For the text-containing cell, return its midpoint in (x, y) coordinate format. 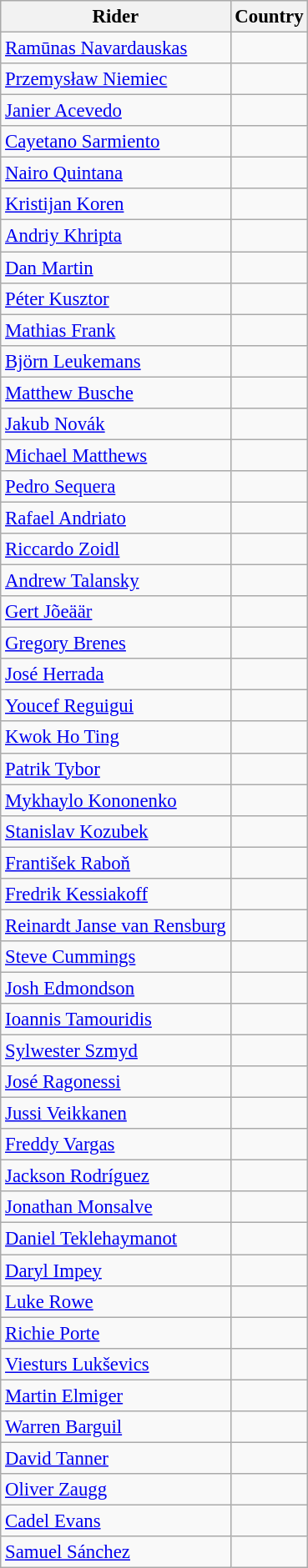
Cayetano Sarmiento (115, 142)
Mathias Frank (115, 330)
Fredrik Kessiakoff (115, 894)
Cadel Evans (115, 1520)
Pedro Sequera (115, 487)
Andrew Talansky (115, 581)
Freddy Vargas (115, 1145)
Jussi Veikkanen (115, 1114)
Kwok Ho Ting (115, 738)
Nairo Quintana (115, 173)
Martin Elmiger (115, 1395)
Youcef Reguigui (115, 706)
David Tanner (115, 1458)
Jackson Rodríguez (115, 1176)
Sylwester Szmyd (115, 1051)
Rider (115, 17)
Matthew Busche (115, 393)
Péter Kusztor (115, 298)
Stanislav Kozubek (115, 831)
Daniel Teklehaymanot (115, 1239)
José Ragonessi (115, 1082)
Rafael Andriato (115, 518)
Ioannis Tamouridis (115, 1019)
Janier Acevedo (115, 111)
José Herrada (115, 674)
Andriy Khripta (115, 236)
Przemysław Niemiec (115, 79)
Michael Matthews (115, 455)
Country (269, 17)
Ramūnas Navardauskas (115, 48)
Viesturs Lukševics (115, 1364)
Jonathan Monsalve (115, 1208)
Gert Jõeäär (115, 612)
Dan Martin (115, 268)
Richie Porte (115, 1333)
Samuel Sánchez (115, 1552)
Kristijan Koren (115, 204)
Josh Edmondson (115, 988)
Patrik Tybor (115, 769)
Steve Cummings (115, 957)
Riccardo Zoidl (115, 549)
Gregory Brenes (115, 644)
Björn Leukemans (115, 361)
Luke Rowe (115, 1301)
František Raboň (115, 863)
Warren Barguil (115, 1427)
Oliver Zaugg (115, 1490)
Reinardt Janse van Rensburg (115, 925)
Daryl Impey (115, 1270)
Mykhaylo Kononenko (115, 800)
Jakub Novák (115, 424)
